Search for the cell housing the specified text and yield its (x, y) center coordinate. 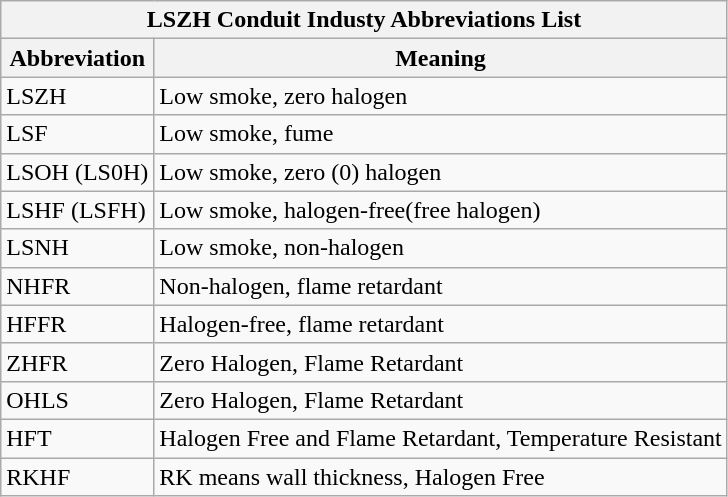
Low smoke, zero halogen (440, 96)
LSF (78, 134)
Low smoke, non-halogen (440, 248)
Halogen Free and Flame Retardant, Temperature Resistant (440, 438)
RK means wall thickness, Halogen Free (440, 477)
Abbreviation (78, 58)
OHLS (78, 400)
RKHF (78, 477)
LSOH (LS0H) (78, 172)
Low smoke, fume (440, 134)
LSNH (78, 248)
LSZH Conduit Industy Abbreviations List (364, 20)
ZHFR (78, 362)
Non-halogen, flame retardant (440, 286)
Low smoke, halogen-free(free halogen) (440, 210)
Halogen-free, flame retardant (440, 324)
HFT (78, 438)
LSHF (LSFH) (78, 210)
LSZH (78, 96)
Low smoke, zero (0) halogen (440, 172)
HFFR (78, 324)
Meaning (440, 58)
NHFR (78, 286)
